Extract the (X, Y) coordinate from the center of the cell holding the provided text.  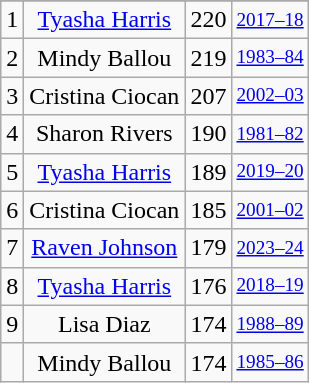
189 (208, 172)
1988–89 (270, 324)
2018–19 (270, 286)
179 (208, 248)
190 (208, 134)
176 (208, 286)
2023–24 (270, 248)
2 (12, 58)
1983–84 (270, 58)
2019–20 (270, 172)
8 (12, 286)
2002–03 (270, 96)
3 (12, 96)
1981–82 (270, 134)
7 (12, 248)
185 (208, 210)
207 (208, 96)
1 (12, 20)
6 (12, 210)
5 (12, 172)
219 (208, 58)
4 (12, 134)
Lisa Diaz (104, 324)
220 (208, 20)
Raven Johnson (104, 248)
2001–02 (270, 210)
1985–86 (270, 362)
2017–18 (270, 20)
9 (12, 324)
Sharon Rivers (104, 134)
